Find where the given text appears and provide that cell's center as (x, y) coordinate. 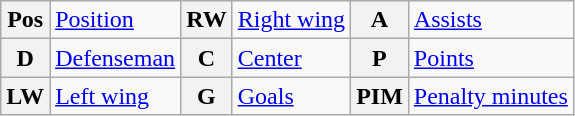
C (207, 58)
RW (207, 20)
Assists (490, 20)
LW (26, 96)
Points (490, 58)
P (380, 58)
Goals (291, 96)
G (207, 96)
Position (116, 20)
Left wing (116, 96)
Defenseman (116, 58)
Right wing (291, 20)
A (380, 20)
Penalty minutes (490, 96)
PIM (380, 96)
Pos (26, 20)
Center (291, 58)
D (26, 58)
